Provide the (X, Y) coordinate of the cell's center where the given text is located.  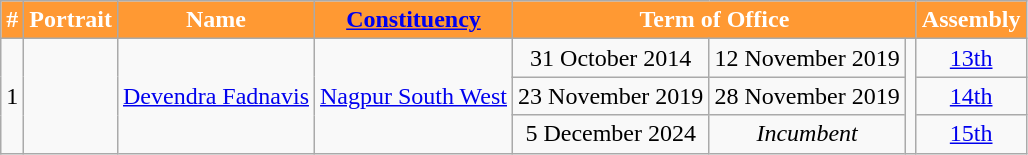
1 (12, 96)
Term of Office (715, 20)
Incumbent (807, 134)
12 November 2019 (807, 58)
5 December 2024 (611, 134)
14th (971, 96)
# (12, 20)
Name (216, 20)
23 November 2019 (611, 96)
13th (971, 58)
Assembly (971, 20)
Devendra Fadnavis (216, 96)
28 November 2019 (807, 96)
15th (971, 134)
Portrait (71, 20)
Nagpur South West (414, 96)
31 October 2014 (611, 58)
Constituency (414, 20)
